From the cell containing the given text, extract its center point as (X, Y) coordinate. 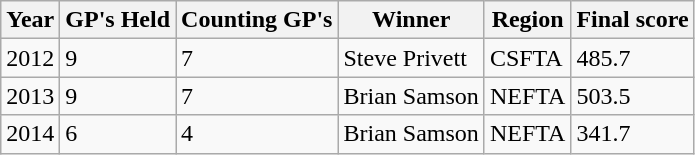
Steve Privett (411, 58)
Year (30, 20)
Winner (411, 20)
CSFTA (527, 58)
4 (257, 134)
Region (527, 20)
6 (118, 134)
2013 (30, 96)
485.7 (632, 58)
Counting GP's (257, 20)
503.5 (632, 96)
341.7 (632, 134)
GP's Held (118, 20)
Final score (632, 20)
2014 (30, 134)
2012 (30, 58)
